Capture the cell that displays the provided text and extract its [x, y] central coordinate. 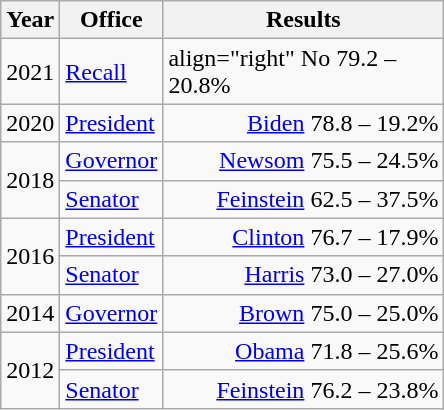
Recall [112, 72]
Brown 75.0 – 25.0% [304, 313]
Feinstein 76.2 – 23.8% [304, 389]
2018 [30, 180]
align="right" No 79.2 – 20.8% [304, 72]
Year [30, 20]
2016 [30, 256]
2021 [30, 72]
2014 [30, 313]
2020 [30, 123]
Clinton 76.7 – 17.9% [304, 237]
Biden 78.8 – 19.2% [304, 123]
Office [112, 20]
Harris 73.0 – 27.0% [304, 275]
2012 [30, 370]
Newsom 75.5 – 24.5% [304, 161]
Obama 71.8 – 25.6% [304, 351]
Feinstein 62.5 – 37.5% [304, 199]
Results [304, 20]
